Determine the (X, Y) coordinate at the center of the cell enclosing the given text.  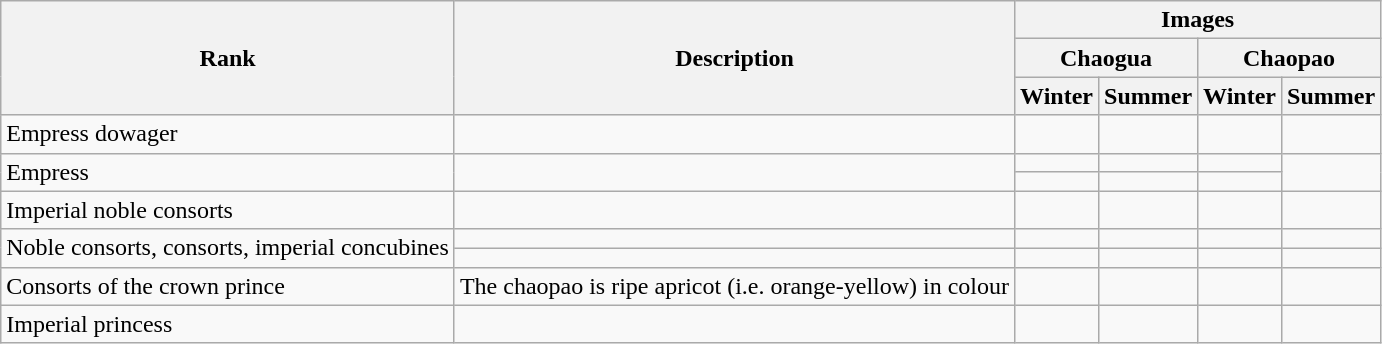
Imperial noble consorts (228, 210)
Imperial princess (228, 324)
Noble consorts, consorts, imperial concubines (228, 248)
Chaopao (1290, 58)
Chaogua (1106, 58)
Images (1198, 20)
Rank (228, 58)
Consorts of the crown prince (228, 286)
Description (734, 58)
Empress (228, 172)
Empress dowager (228, 134)
The chaopao is ripe apricot (i.e. orange-yellow) in colour (734, 286)
